Search for the cell housing the specified text and yield its (X, Y) center coordinate. 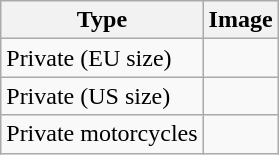
Image (240, 20)
Private (EU size) (102, 58)
Private motorcycles (102, 134)
Private (US size) (102, 96)
Type (102, 20)
